Pinpoint the cell where the given text exists, returning its (x, y) midpoint coordinate. 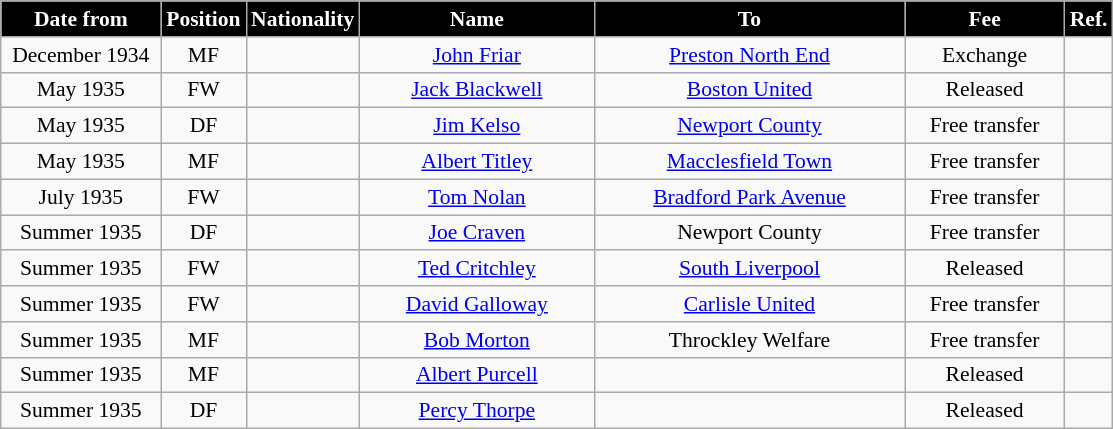
Macclesfield Town (749, 162)
South Liverpool (749, 269)
Albert Purcell (476, 375)
December 1934 (81, 55)
Bradford Park Avenue (749, 197)
Ted Critchley (476, 269)
July 1935 (81, 197)
Albert Titley (476, 162)
To (749, 19)
Preston North End (749, 55)
Nationality (302, 19)
Name (476, 19)
Throckley Welfare (749, 340)
David Galloway (476, 304)
Position (204, 19)
Exchange (985, 55)
Boston United (749, 90)
Bob Morton (476, 340)
Tom Nolan (476, 197)
John Friar (476, 55)
Jack Blackwell (476, 90)
Date from (81, 19)
Percy Thorpe (476, 411)
Ref. (1089, 19)
Carlisle United (749, 304)
Joe Craven (476, 233)
Fee (985, 19)
Jim Kelso (476, 126)
